Search for the cell housing the specified text and yield its (X, Y) center coordinate. 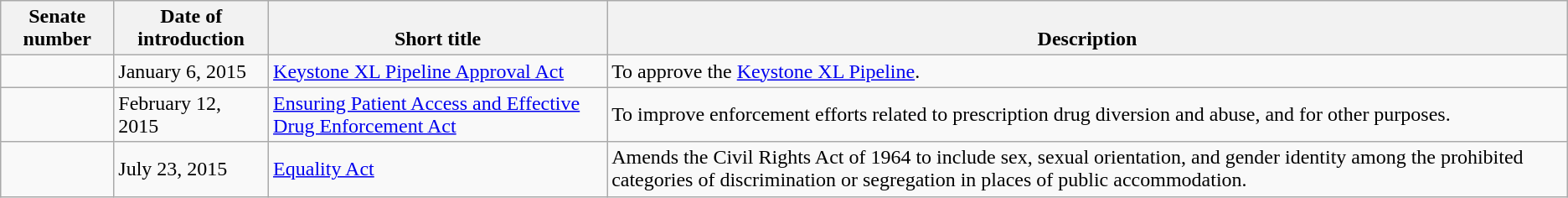
Ensuring Patient Access and Effective Drug Enforcement Act (438, 114)
February 12, 2015 (191, 114)
Description (1087, 29)
Short title (438, 29)
Senate number (57, 29)
January 6, 2015 (191, 71)
Equality Act (438, 169)
Date of introduction (191, 29)
To approve the Keystone XL Pipeline. (1087, 71)
To improve enforcement efforts related to prescription drug diversion and abuse, and for other purposes. (1087, 114)
July 23, 2015 (191, 169)
Keystone XL Pipeline Approval Act (438, 71)
